Scan for the cell matching the given text and deliver its (X, Y) coordinate at center. 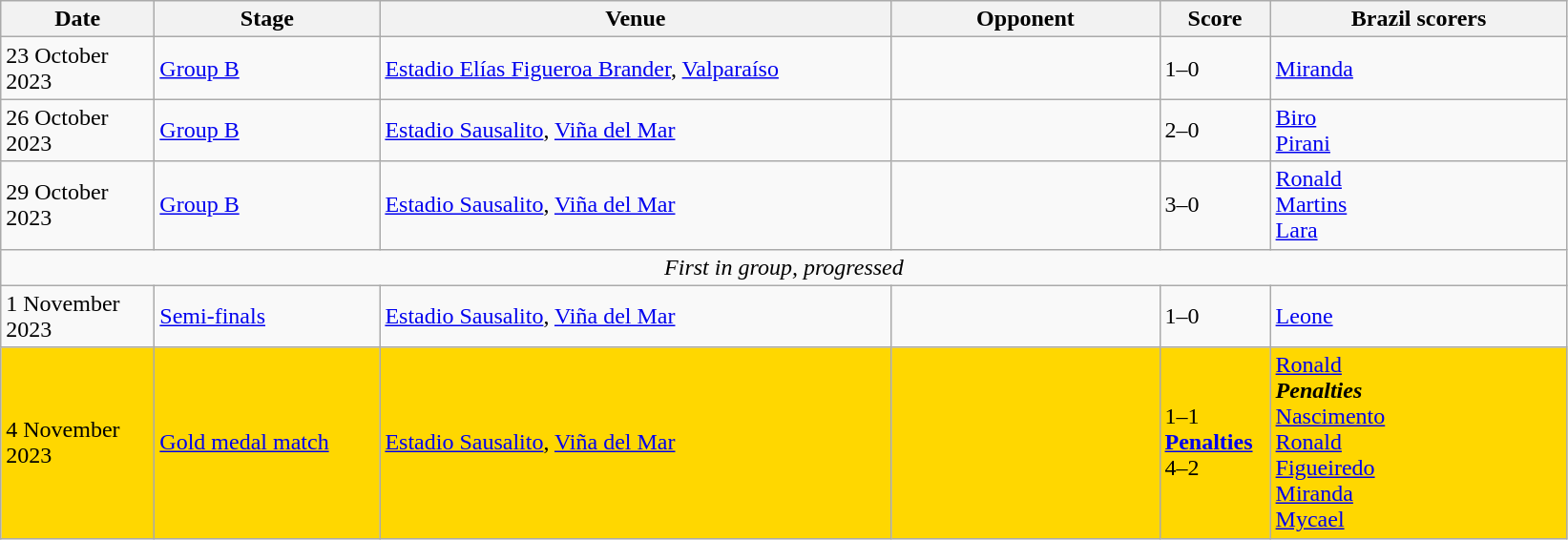
26 October 2023 (78, 130)
Stage (267, 19)
3–0 (1215, 205)
29 October 2023 (78, 205)
Score (1215, 19)
Ronald Penalties Nascimento Ronald Figueiredo Miranda Mycael (1418, 443)
2–0 (1215, 130)
Estadio Elías Figueroa Brander, Valparaíso (636, 69)
4 November 2023 (78, 443)
Gold medal match (267, 443)
Brazil scorers (1418, 19)
Venue (636, 19)
1–1 Penalties 4–2 (1215, 443)
Biro Pirani (1418, 130)
Date (78, 19)
Semi-finals (267, 317)
Miranda (1418, 69)
First in group, progressed (784, 267)
Leone (1418, 317)
Opponent (1025, 19)
23 October 2023 (78, 69)
1 November 2023 (78, 317)
Ronald Martins Lara (1418, 205)
